Return the [X, Y] coordinate for the center point of the cell that contains the specified text.  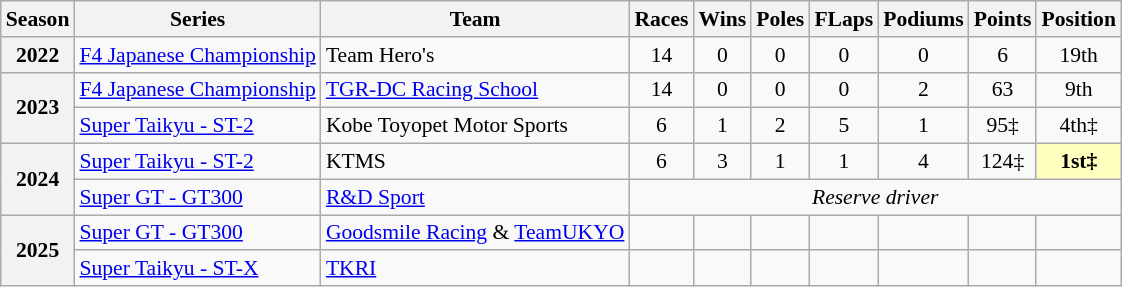
19th [1078, 55]
Super Taikyu - ST-X [197, 269]
Points [1003, 19]
FLaps [844, 19]
Races [661, 19]
Goodsmile Racing & TeamUKYO [476, 233]
Season [38, 19]
63 [1003, 90]
Poles [780, 19]
Position [1078, 19]
Kobe Toyopet Motor Sports [476, 126]
Reserve driver [875, 197]
124‡ [1003, 162]
95‡ [1003, 126]
2024 [38, 180]
3 [722, 162]
2022 [38, 55]
5 [844, 126]
2023 [38, 108]
2025 [38, 250]
KTMS [476, 162]
Series [197, 19]
4 [924, 162]
1st‡ [1078, 162]
Team [476, 19]
Team Hero's [476, 55]
Wins [722, 19]
R&D Sport [476, 197]
9th [1078, 90]
Podiums [924, 19]
4th‡ [1078, 126]
TKRI [476, 269]
TGR-DC Racing School [476, 90]
